Find where the given text appears and provide that cell's center as [x, y] coordinate. 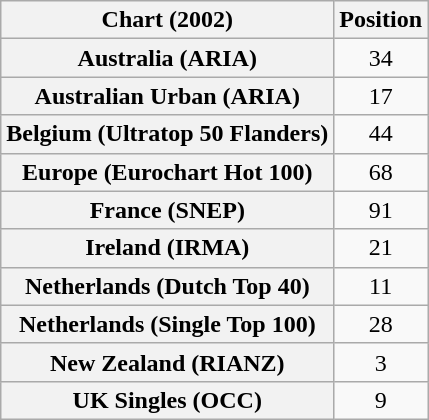
France (SNEP) [168, 210]
44 [381, 134]
91 [381, 210]
Netherlands (Dutch Top 40) [168, 286]
11 [381, 286]
Netherlands (Single Top 100) [168, 324]
Position [381, 20]
17 [381, 96]
3 [381, 362]
21 [381, 248]
Ireland (IRMA) [168, 248]
Australia (ARIA) [168, 58]
34 [381, 58]
UK Singles (OCC) [168, 400]
9 [381, 400]
New Zealand (RIANZ) [168, 362]
Australian Urban (ARIA) [168, 96]
28 [381, 324]
68 [381, 172]
Belgium (Ultratop 50 Flanders) [168, 134]
Europe (Eurochart Hot 100) [168, 172]
Chart (2002) [168, 20]
